Return the [X, Y] coordinate for the center point of the cell that contains the specified text.  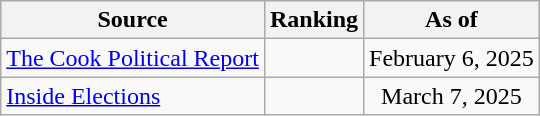
February 6, 2025 [452, 58]
As of [452, 20]
March 7, 2025 [452, 96]
Inside Elections [133, 96]
Ranking [314, 20]
Source [133, 20]
The Cook Political Report [133, 58]
